For the text-containing cell, return its midpoint in (X, Y) coordinate format. 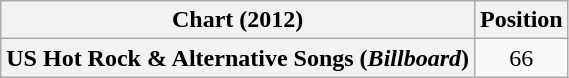
Position (521, 20)
Chart (2012) (238, 20)
66 (521, 58)
US Hot Rock & Alternative Songs (Billboard) (238, 58)
